For the text-containing cell, return its midpoint in [x, y] coordinate format. 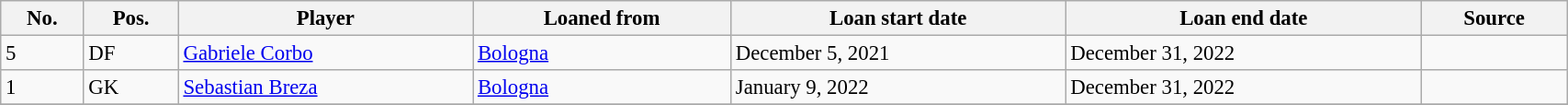
Sebastian Breza [325, 87]
1 [42, 87]
Loaned from [603, 18]
GK [130, 87]
Source [1495, 18]
DF [130, 53]
Loan end date [1244, 18]
January 9, 2022 [897, 87]
No. [42, 18]
Pos. [130, 18]
Player [325, 18]
December 5, 2021 [897, 53]
5 [42, 53]
Gabriele Corbo [325, 53]
Loan start date [897, 18]
